Provide the (x, y) coordinate of the cell's center where the given text is located.  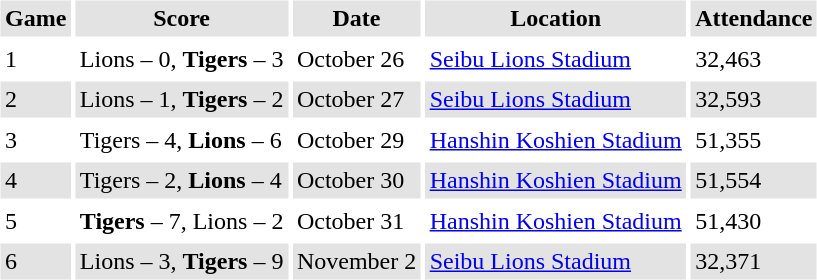
32,463 (754, 59)
Date (356, 18)
Lions – 1, Tigers – 2 (182, 100)
November 2 (356, 262)
Lions – 3, Tigers – 9 (182, 262)
3 (35, 140)
4 (35, 180)
October 27 (356, 100)
October 31 (356, 221)
51,430 (754, 221)
Game (35, 18)
6 (35, 262)
October 30 (356, 180)
32,593 (754, 100)
1 (35, 59)
32,371 (754, 262)
5 (35, 221)
Lions – 0, Tigers – 3 (182, 59)
51,554 (754, 180)
October 29 (356, 140)
Attendance (754, 18)
Location (556, 18)
Tigers – 7, Lions – 2 (182, 221)
Tigers – 4, Lions – 6 (182, 140)
Tigers – 2, Lions – 4 (182, 180)
51,355 (754, 140)
Score (182, 18)
October 26 (356, 59)
2 (35, 100)
